Scan for the cell matching the given text and deliver its (x, y) coordinate at center. 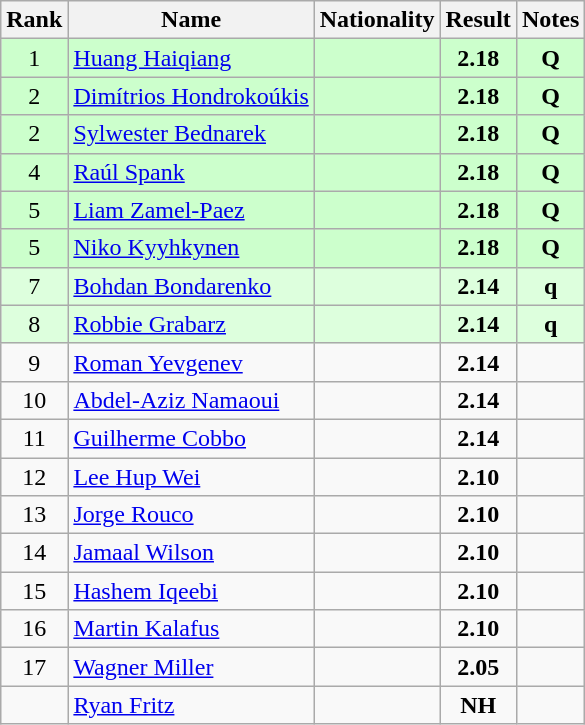
Lee Hup Wei (191, 477)
Bohdan Bondarenko (191, 286)
Roman Yevgenev (191, 362)
11 (34, 438)
Hashem Iqeebi (191, 591)
Sylwester Bednarek (191, 134)
4 (34, 172)
Raúl Spank (191, 172)
Huang Haiqiang (191, 58)
Jorge Rouco (191, 515)
Name (191, 20)
Ryan Fritz (191, 705)
Nationality (377, 20)
Jamaal Wilson (191, 553)
Notes (550, 20)
Wagner Miller (191, 667)
Niko Kyyhkynen (191, 248)
NH (478, 705)
2.05 (478, 667)
1 (34, 58)
9 (34, 362)
Liam Zamel-Paez (191, 210)
17 (34, 667)
13 (34, 515)
Abdel-Aziz Namaoui (191, 400)
12 (34, 477)
16 (34, 629)
8 (34, 324)
7 (34, 286)
Result (478, 20)
15 (34, 591)
10 (34, 400)
Guilherme Cobbo (191, 438)
Rank (34, 20)
Robbie Grabarz (191, 324)
Martin Kalafus (191, 629)
Dimítrios Hondrokoúkis (191, 96)
14 (34, 553)
